Capture the cell that displays the provided text and extract its (x, y) central coordinate. 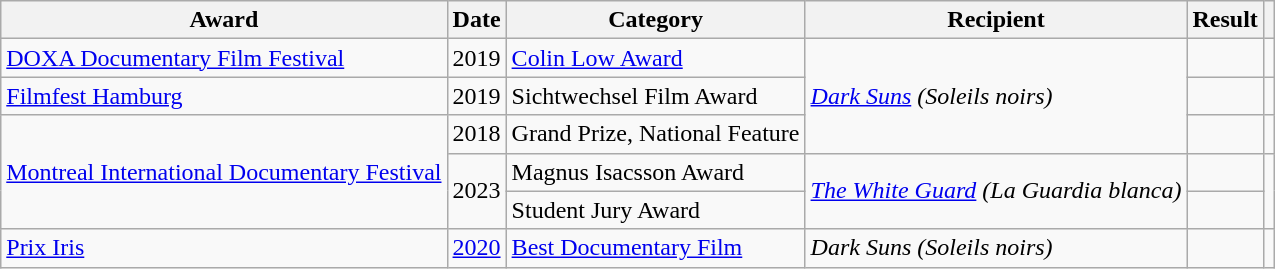
Grand Prize, National Feature (656, 134)
2020 (476, 248)
Montreal International Documentary Festival (224, 172)
Prix Iris (224, 248)
Sichtwechsel Film Award (656, 96)
Award (224, 20)
Best Documentary Film (656, 248)
DOXA Documentary Film Festival (224, 58)
Student Jury Award (656, 210)
Magnus Isacsson Award (656, 172)
The White Guard (La Guardia blanca) (996, 191)
Result (1225, 20)
Date (476, 20)
2018 (476, 134)
Recipient (996, 20)
2023 (476, 191)
Category (656, 20)
Colin Low Award (656, 58)
Filmfest Hamburg (224, 96)
